Return the (x, y) coordinate for the center point of the cell that contains the specified text.  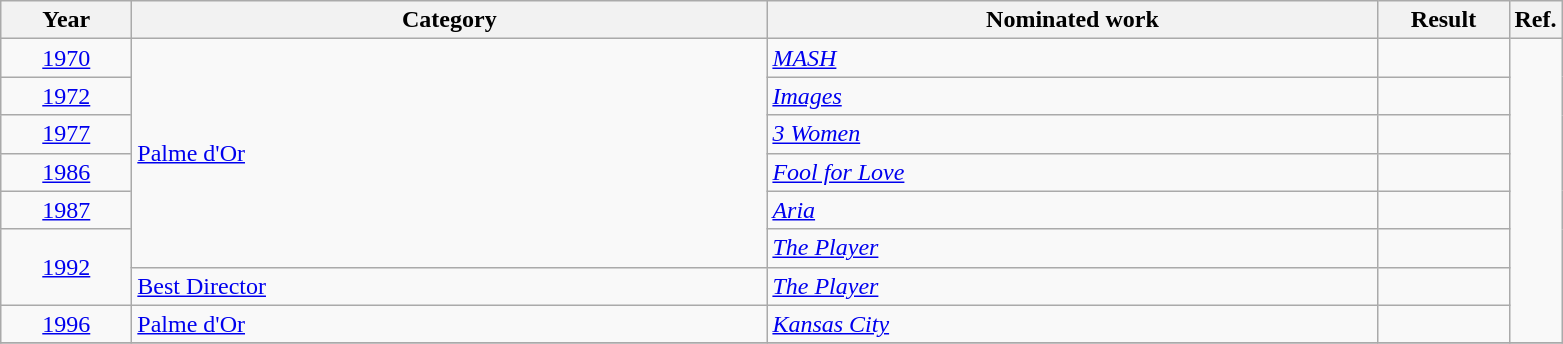
Year (66, 20)
1987 (66, 210)
1996 (66, 324)
Images (1072, 96)
1977 (66, 134)
1986 (66, 172)
MASH (1072, 58)
Result (1444, 20)
3 Women (1072, 134)
Aria (1072, 210)
Ref. (1536, 20)
Best Director (450, 286)
Kansas City (1072, 324)
Nominated work (1072, 20)
1972 (66, 96)
Category (450, 20)
1992 (66, 267)
Fool for Love (1072, 172)
1970 (66, 58)
